Return [x, y] of the center of cell containing provided text 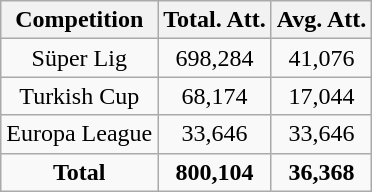
Süper Lig [80, 58]
Europa League [80, 134]
800,104 [215, 172]
698,284 [215, 58]
Total. Att. [215, 20]
41,076 [322, 58]
36,368 [322, 172]
Total [80, 172]
Turkish Cup [80, 96]
Competition [80, 20]
68,174 [215, 96]
Avg. Att. [322, 20]
17,044 [322, 96]
